Find where the given text appears and provide that cell's center as (X, Y) coordinate. 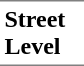
Street Level (42, 33)
